Identify which cell holds the provided text, then report its [X, Y] central coordinate. 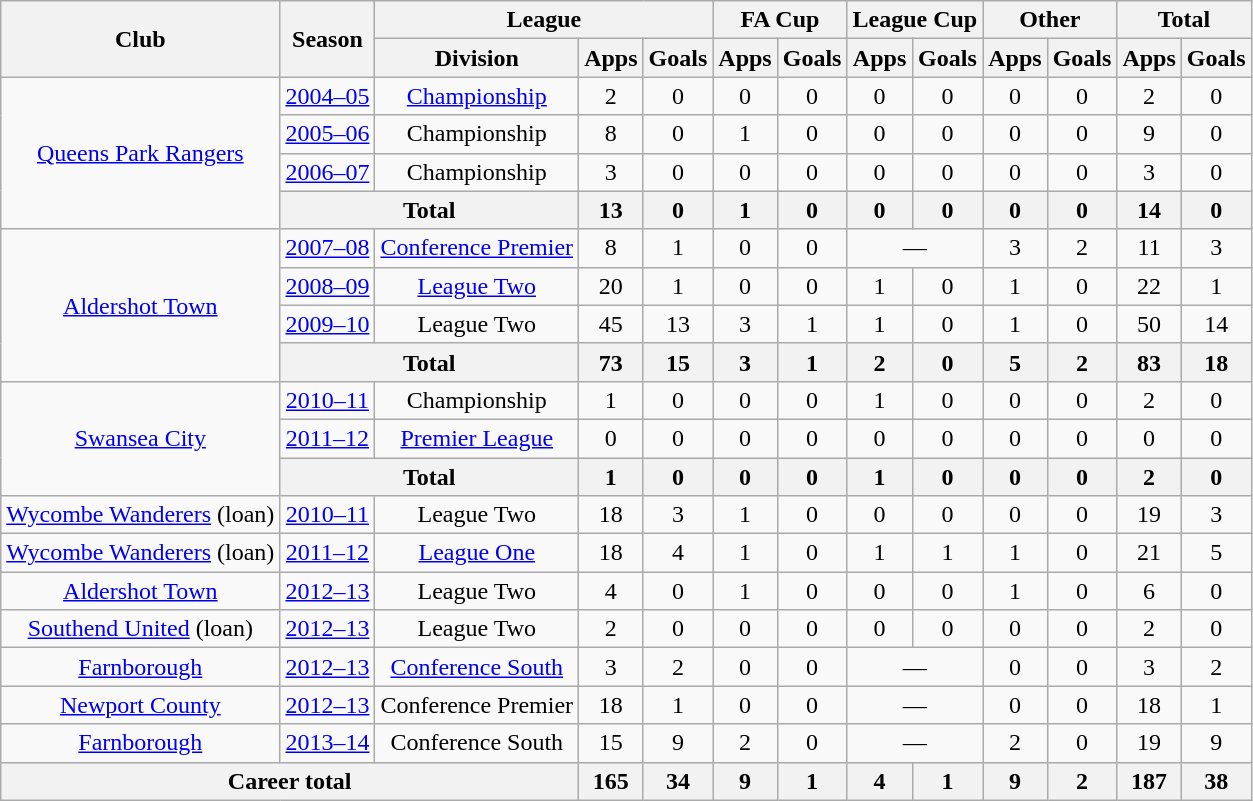
League Cup [915, 20]
11 [1149, 248]
45 [611, 324]
165 [611, 781]
Queens Park Rangers [140, 153]
2008–09 [328, 286]
FA Cup [780, 20]
Other [1050, 20]
6 [1149, 591]
2006–07 [328, 172]
187 [1149, 781]
Swansea City [140, 438]
Season [328, 39]
34 [678, 781]
20 [611, 286]
73 [611, 362]
Division [477, 58]
2005–06 [328, 134]
50 [1149, 324]
83 [1149, 362]
Career total [290, 781]
2007–08 [328, 248]
Premier League [477, 438]
2009–10 [328, 324]
38 [1216, 781]
2013–14 [328, 743]
Newport County [140, 705]
22 [1149, 286]
Club [140, 39]
2004–05 [328, 96]
League One [477, 553]
21 [1149, 553]
League [544, 20]
Southend United (loan) [140, 629]
